Locate the cell with the specified text and output its (X, Y) center coordinate. 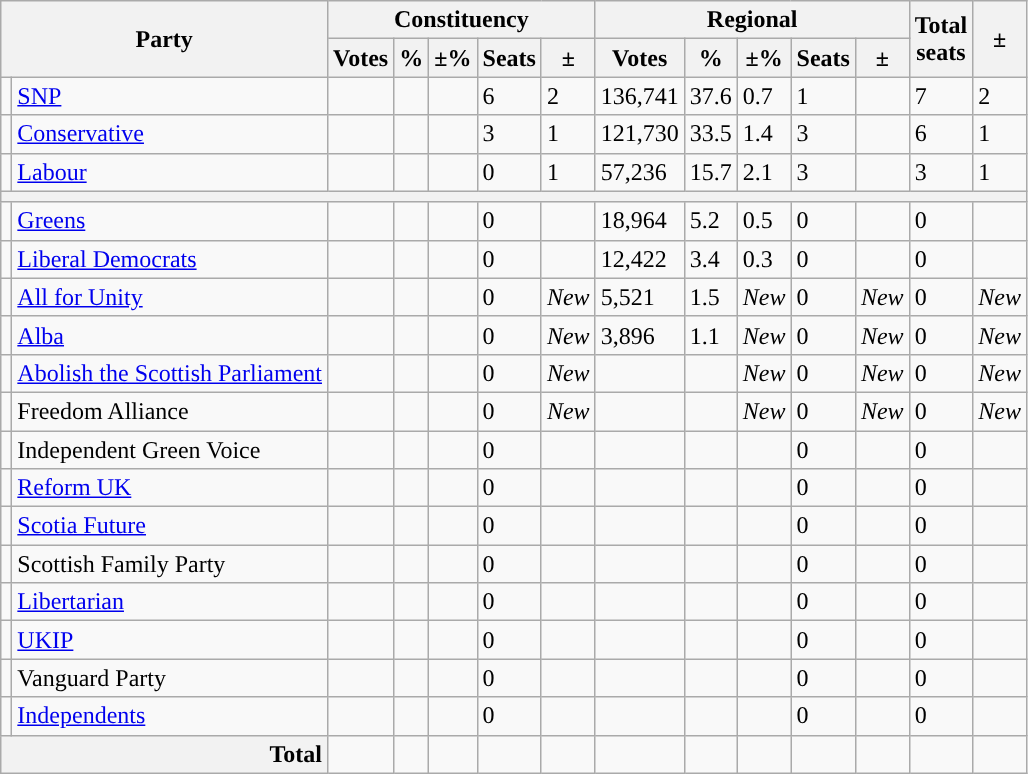
33.5 (710, 134)
Regional (752, 20)
1.1 (710, 335)
37.6 (710, 96)
Libertarian (170, 602)
Greens (170, 221)
1.4 (764, 134)
7 (941, 96)
5,521 (640, 297)
18,964 (640, 221)
Reform UK (170, 488)
All for Unity (170, 297)
121,730 (640, 134)
UKIP (170, 640)
5.2 (710, 221)
57,236 (640, 172)
Total (164, 754)
Freedom Alliance (170, 411)
Constituency (462, 20)
Vanguard Party (170, 678)
Alba (170, 335)
12,422 (640, 259)
Scotia Future (170, 526)
Labour (170, 172)
Scottish Family Party (170, 564)
0.3 (764, 259)
15.7 (710, 172)
Party (164, 39)
0.5 (764, 221)
Independent Green Voice (170, 449)
0.7 (764, 96)
3,896 (640, 335)
Totalseats (941, 39)
Abolish the Scottish Parliament (170, 373)
Independents (170, 716)
Liberal Democrats (170, 259)
2.1 (764, 172)
Conservative (170, 134)
3.4 (710, 259)
SNP (170, 96)
1.5 (710, 297)
136,741 (640, 96)
